For the text-containing cell, return its midpoint in [X, Y] coordinate format. 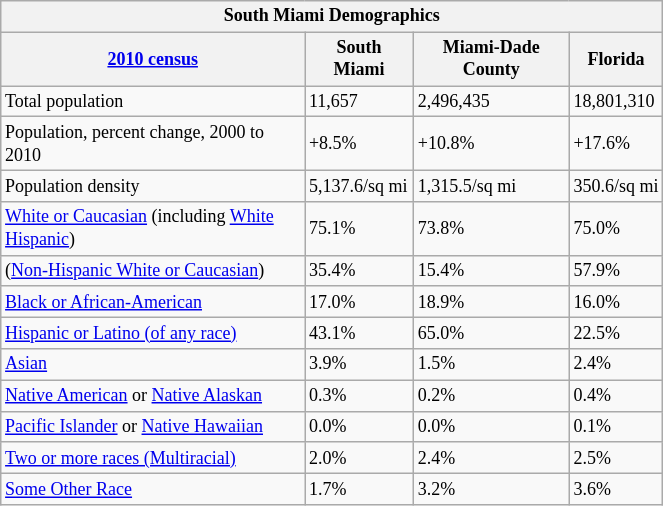
(Non-Hispanic White or Caucasian) [153, 270]
South Miami [360, 59]
Population, percent change, 2000 to 2010 [153, 144]
15.4% [491, 270]
+17.6% [616, 144]
3.6% [616, 488]
17.0% [360, 302]
South Miami Demographics [332, 16]
2.0% [360, 458]
Pacific Islander or Native Hawaiian [153, 426]
Hispanic or Latino (of any race) [153, 334]
3.9% [360, 364]
18.9% [491, 302]
Population density [153, 186]
73.8% [491, 229]
White or Caucasian (including White Hispanic) [153, 229]
Asian [153, 364]
1.7% [360, 488]
Florida [616, 59]
0.4% [616, 396]
0.3% [360, 396]
0.1% [616, 426]
+10.8% [491, 144]
1.5% [491, 364]
Black or African-American [153, 302]
Two or more races (Multiracial) [153, 458]
1,315.5/sq mi [491, 186]
350.6/sq mi [616, 186]
Some Other Race [153, 488]
2,496,435 [491, 102]
Miami-Dade County [491, 59]
5,137.6/sq mi [360, 186]
+8.5% [360, 144]
75.1% [360, 229]
57.9% [616, 270]
18,801,310 [616, 102]
22.5% [616, 334]
2010 census [153, 59]
0.2% [491, 396]
Native American or Native Alaskan [153, 396]
16.0% [616, 302]
2.5% [616, 458]
Total population [153, 102]
65.0% [491, 334]
11,657 [360, 102]
3.2% [491, 488]
35.4% [360, 270]
75.0% [616, 229]
43.1% [360, 334]
